Scan for the cell matching the given text and deliver its (X, Y) coordinate at center. 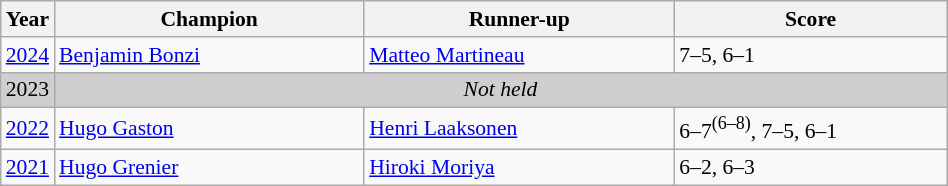
6–2, 6–3 (810, 167)
2023 (28, 90)
Score (810, 19)
Hugo Grenier (209, 167)
2022 (28, 128)
Runner-up (519, 19)
Year (28, 19)
2021 (28, 167)
Matteo Martineau (519, 55)
2024 (28, 55)
Hiroki Moriya (519, 167)
Benjamin Bonzi (209, 55)
7–5, 6–1 (810, 55)
Champion (209, 19)
Hugo Gaston (209, 128)
Henri Laaksonen (519, 128)
6–7(6–8), 7–5, 6–1 (810, 128)
Not held (500, 90)
